Provide the [X, Y] coordinate of the cell's center where the given text is located.  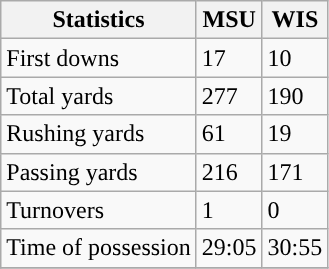
19 [295, 134]
1 [229, 210]
Passing yards [99, 172]
29:05 [229, 248]
30:55 [295, 248]
Turnovers [99, 210]
MSU [229, 20]
10 [295, 58]
0 [295, 210]
Statistics [99, 20]
171 [295, 172]
Total yards [99, 96]
Time of possession [99, 248]
277 [229, 96]
WIS [295, 20]
61 [229, 134]
First downs [99, 58]
216 [229, 172]
17 [229, 58]
190 [295, 96]
Rushing yards [99, 134]
